Capture the cell that displays the provided text and extract its [x, y] central coordinate. 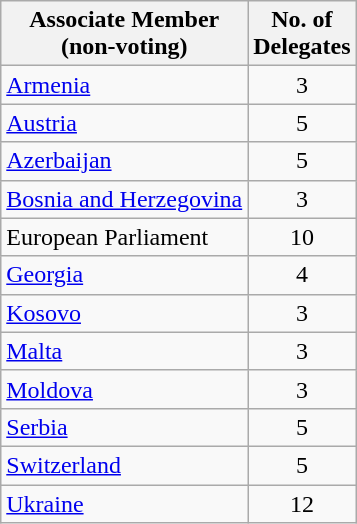
Moldova [124, 389]
Malta [124, 351]
No. ofDelegates [302, 34]
Azerbaijan [124, 161]
Associate Member (non-voting) [124, 34]
European Parliament [124, 237]
12 [302, 503]
Austria [124, 123]
Kosovo [124, 313]
Serbia [124, 427]
Armenia [124, 85]
Ukraine [124, 503]
Bosnia and Herzegovina [124, 199]
10 [302, 237]
4 [302, 275]
Georgia [124, 275]
Switzerland [124, 465]
